Output the [x, y] coordinate of the center of the cell containing the given text.  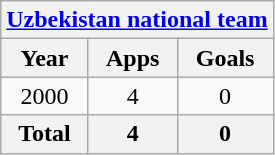
Apps [132, 58]
Uzbekistan national team [137, 20]
Year [45, 58]
Goals [225, 58]
Total [45, 134]
2000 [45, 96]
